For the text-containing cell, return its midpoint in (X, Y) coordinate format. 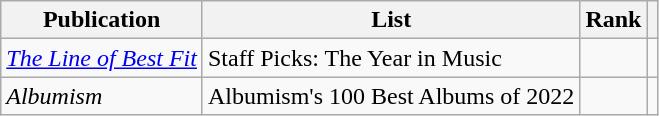
Publication (102, 20)
Staff Picks: The Year in Music (390, 58)
Albumism's 100 Best Albums of 2022 (390, 96)
Albumism (102, 96)
The Line of Best Fit (102, 58)
Rank (614, 20)
List (390, 20)
